From the cell containing the given text, extract its center point as (x, y) coordinate. 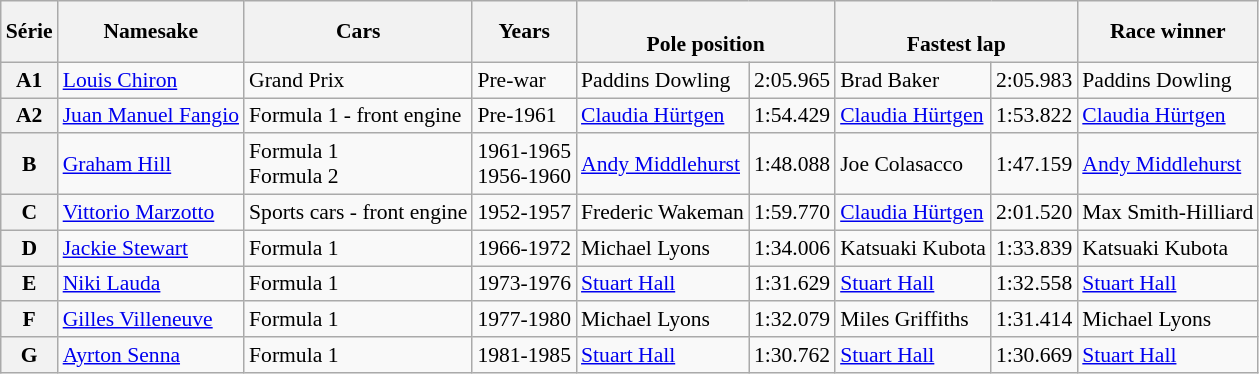
1:30.669 (1034, 355)
D (30, 248)
Grand Prix (358, 80)
1:32.558 (1034, 284)
Miles Griffiths (913, 320)
Juan Manuel Fangio (151, 116)
1:59.770 (792, 213)
1:31.414 (1034, 320)
Gilles Villeneuve (151, 320)
Frederic Wakeman (662, 213)
1966-1972 (524, 248)
Joe Colasacco (913, 164)
1961-19651956-1960 (524, 164)
Jackie Stewart (151, 248)
1:34.006 (792, 248)
1:32.079 (792, 320)
2:05.965 (792, 80)
Race winner (1168, 32)
Série (30, 32)
1:48.088 (792, 164)
1977-1980 (524, 320)
Sports cars - front engine (358, 213)
1:30.762 (792, 355)
B (30, 164)
2:05.983 (1034, 80)
1:47.159 (1034, 164)
Ayrton Senna (151, 355)
Fastest lap (956, 32)
Vittorio Marzotto (151, 213)
Formula 1Formula 2 (358, 164)
Cars (358, 32)
Formula 1 - front engine (358, 116)
Pre-1961 (524, 116)
A2 (30, 116)
Niki Lauda (151, 284)
Years (524, 32)
G (30, 355)
Namesake (151, 32)
Pre-war (524, 80)
Pole position (706, 32)
1:53.822 (1034, 116)
A1 (30, 80)
1973-1976 (524, 284)
E (30, 284)
C (30, 213)
1:54.429 (792, 116)
1952-1957 (524, 213)
Max Smith-Hilliard (1168, 213)
1:31.629 (792, 284)
Graham Hill (151, 164)
F (30, 320)
2:01.520 (1034, 213)
1:33.839 (1034, 248)
Louis Chiron (151, 80)
Brad Baker (913, 80)
1981-1985 (524, 355)
